Output the [X, Y] coordinate of the center of the cell containing the given text.  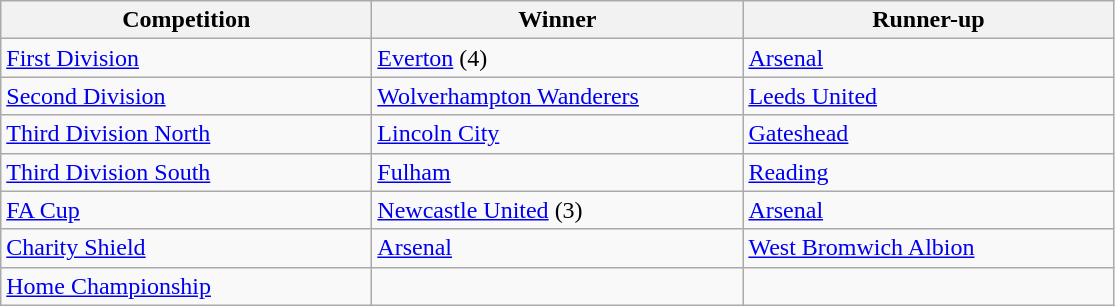
Lincoln City [558, 134]
Competition [186, 20]
Third Division South [186, 172]
Gateshead [928, 134]
Runner-up [928, 20]
Leeds United [928, 96]
Charity Shield [186, 248]
Winner [558, 20]
Everton (4) [558, 58]
Second Division [186, 96]
FA Cup [186, 210]
Newcastle United (3) [558, 210]
Fulham [558, 172]
Home Championship [186, 286]
Third Division North [186, 134]
Reading [928, 172]
West Bromwich Albion [928, 248]
First Division [186, 58]
Wolverhampton Wanderers [558, 96]
